Find where the given text appears and provide that cell's center as (x, y) coordinate. 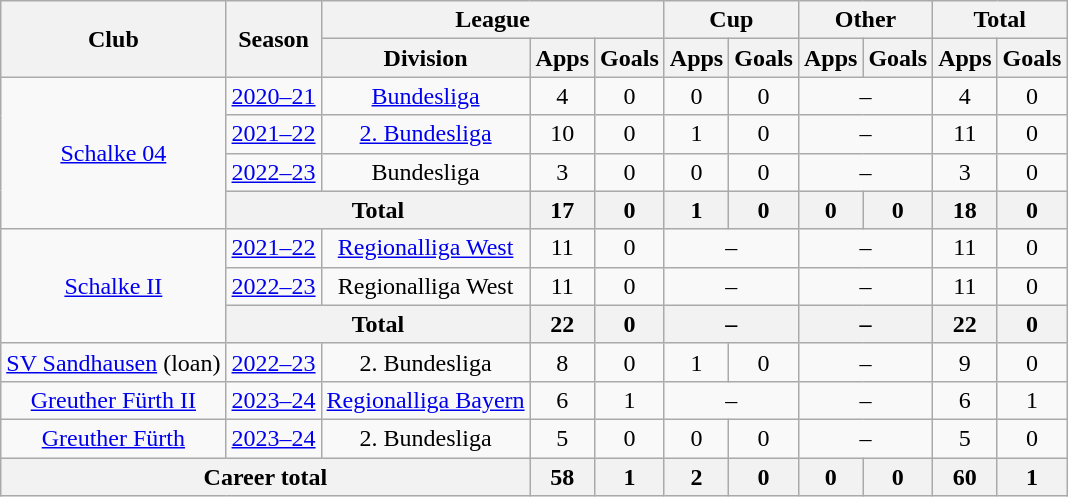
Division (426, 58)
SV Sandhausen (loan) (114, 362)
10 (562, 134)
9 (965, 362)
Cup (731, 20)
2020–21 (274, 96)
60 (965, 477)
58 (562, 477)
18 (965, 210)
Schalke II (114, 286)
Regionalliga Bayern (426, 400)
2 (696, 477)
Greuther Fürth II (114, 400)
Greuther Fürth (114, 438)
Other (865, 20)
Club (114, 39)
Career total (266, 477)
8 (562, 362)
Season (274, 39)
17 (562, 210)
League (492, 20)
Schalke 04 (114, 153)
